Return (x, y) of the center of cell containing provided text 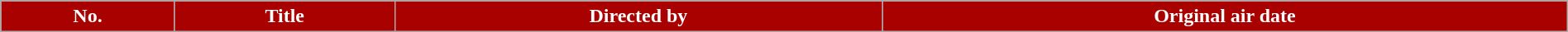
Original air date (1226, 16)
Directed by (638, 16)
Title (284, 16)
No. (88, 16)
